Return [X, Y] of the center of cell containing provided text 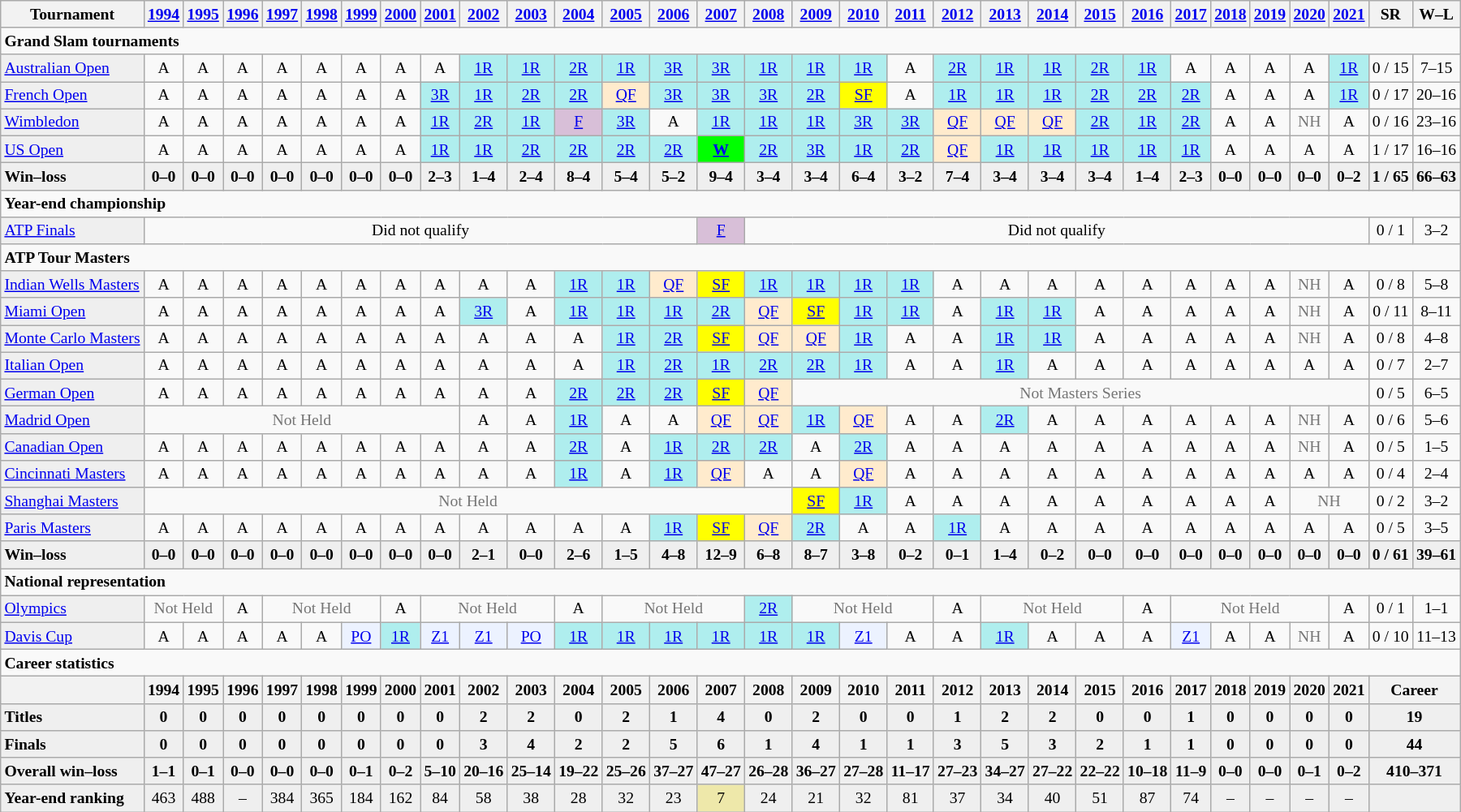
11–9 [1192, 771]
German Open [72, 393]
27–23 [957, 771]
Tournament [72, 15]
11–17 [911, 771]
34–27 [1005, 771]
81 [911, 798]
3–8 [863, 555]
ATP Tour Masters [730, 258]
488 [203, 798]
0 / 11 [1390, 311]
0 / 10 [1390, 636]
Canadian Open [72, 446]
6–4 [863, 177]
74 [1192, 798]
5–4 [626, 177]
Paris Masters [72, 527]
Italian Open [72, 365]
12–9 [721, 555]
25–26 [626, 771]
9–4 [721, 177]
51 [1100, 798]
Shanghai Masters [72, 501]
0 / 7 [1390, 365]
French Open [72, 96]
463 [164, 798]
5–6 [1436, 420]
Olympics [72, 608]
27–22 [1052, 771]
87 [1147, 798]
7–4 [957, 177]
5–8 [1436, 284]
Year-end championship [730, 203]
39–61 [1436, 555]
Indian Wells Masters [72, 284]
7–15 [1436, 68]
5–10 [440, 771]
W [721, 149]
W–L [1436, 15]
2–7 [1436, 365]
Career [1414, 690]
0 / 6 [1390, 420]
SR [1390, 15]
Monte Carlo Masters [72, 339]
Wimbledon [72, 122]
23–16 [1436, 122]
10–18 [1147, 771]
47–27 [721, 771]
8–11 [1436, 311]
0 / 16 [1390, 122]
Overall win–loss [72, 771]
0 / 2 [1390, 501]
6–8 [768, 555]
8–4 [578, 177]
Career statistics [730, 664]
34 [1005, 798]
Madrid Open [72, 420]
11–13 [1436, 636]
Year-end ranking [72, 798]
ATP Finals [72, 230]
0 / 4 [1390, 474]
84 [440, 798]
40 [1052, 798]
0 / 17 [1390, 96]
37–27 [673, 771]
19 [1414, 717]
21 [816, 798]
16–16 [1436, 149]
Davis Cup [72, 636]
38 [531, 798]
7 [721, 798]
24 [768, 798]
26–28 [768, 771]
384 [282, 798]
19–22 [578, 771]
Australian Open [72, 68]
44 [1414, 745]
25–14 [531, 771]
27–28 [863, 771]
58 [483, 798]
Cincinnati Masters [72, 474]
2–6 [578, 555]
Miami Open [72, 311]
2–1 [483, 555]
Finals [72, 745]
6–5 [1436, 393]
23 [673, 798]
22–22 [1100, 771]
36–27 [816, 771]
Not Masters Series [1080, 393]
5–2 [673, 177]
28 [578, 798]
365 [321, 798]
184 [360, 798]
1 / 65 [1390, 177]
Titles [72, 717]
National representation [730, 582]
37 [957, 798]
8–7 [816, 555]
0 / 61 [1390, 555]
Grand Slam tournaments [730, 41]
1 / 17 [1390, 149]
410–371 [1414, 771]
3–5 [1436, 527]
66–63 [1436, 177]
US Open [72, 149]
0 / 15 [1390, 68]
6 [721, 745]
162 [401, 798]
